Identify which cell holds the provided text, then report its (X, Y) central coordinate. 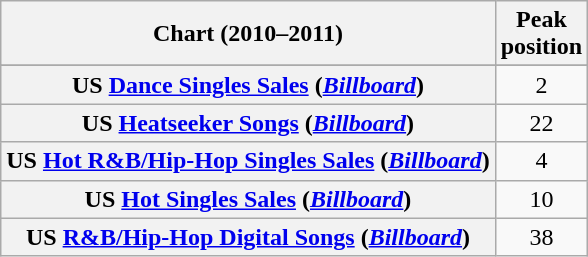
2 (541, 85)
US Dance Singles Sales (Billboard) (248, 85)
10 (541, 199)
38 (541, 237)
US Heatseeker Songs (Billboard) (248, 123)
US Hot R&B/Hip-Hop Singles Sales (Billboard) (248, 161)
Chart (2010–2011) (248, 34)
4 (541, 161)
US Hot Singles Sales (Billboard) (248, 199)
US R&B/Hip-Hop Digital Songs (Billboard) (248, 237)
22 (541, 123)
Peakposition (541, 34)
